Extract the [x, y] coordinate from the center of the cell holding the provided text.  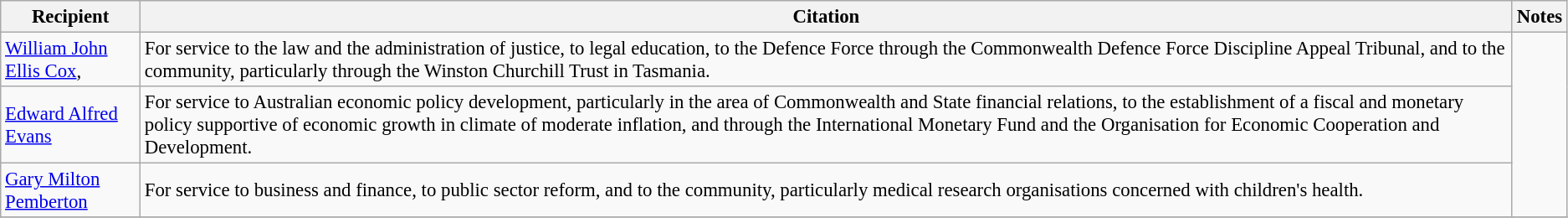
Edward Alfred Evans [70, 125]
Citation [826, 17]
Gary Milton Pemberton [70, 191]
William John Ellis Cox, [70, 60]
Notes [1540, 17]
Recipient [70, 17]
